Scan for the cell matching the given text and deliver its (X, Y) coordinate at center. 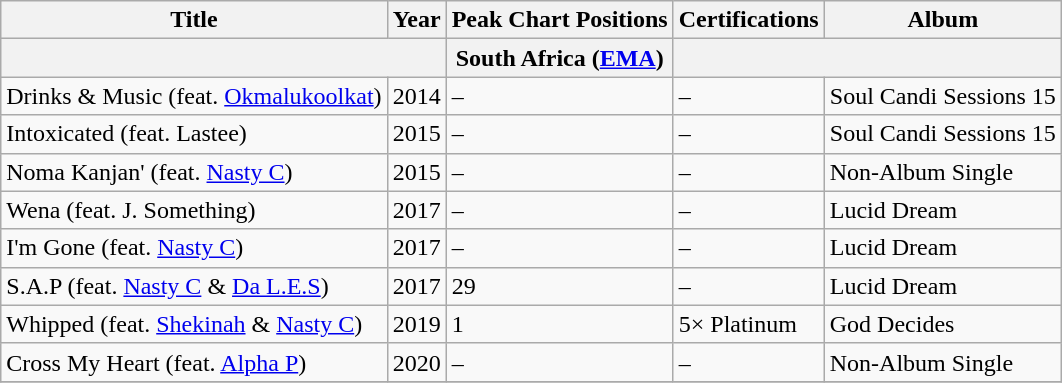
2020 (416, 362)
29 (560, 286)
5× Platinum (748, 324)
1 (560, 324)
Album (942, 20)
S.A.P (feat. Nasty C & Da L.E.S) (194, 286)
Whipped (feat. Shekinah & Nasty C) (194, 324)
Certifications (748, 20)
I'm Gone (feat. Nasty C) (194, 248)
Wena (feat. J. Something) (194, 210)
Cross My Heart (feat. Alpha P) (194, 362)
South Africa (EMA) (560, 58)
Intoxicated (feat. Lastee) (194, 134)
Peak Chart Positions (560, 20)
Drinks & Music (feat. Okmalukoolkat) (194, 96)
Noma Kanjan' (feat. Nasty C) (194, 172)
2019 (416, 324)
Title (194, 20)
Year (416, 20)
God Decides (942, 324)
2014 (416, 96)
